From the cell containing the given text, extract its center point as (X, Y) coordinate. 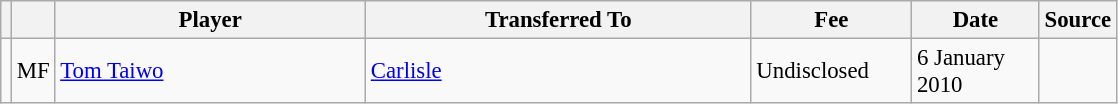
Date (976, 20)
6 January 2010 (976, 72)
Undisclosed (832, 72)
Tom Taiwo (210, 72)
Transferred To (558, 20)
Source (1078, 20)
Carlisle (558, 72)
Player (210, 20)
Fee (832, 20)
MF (33, 72)
